Search for the cell housing the specified text and yield its [x, y] center coordinate. 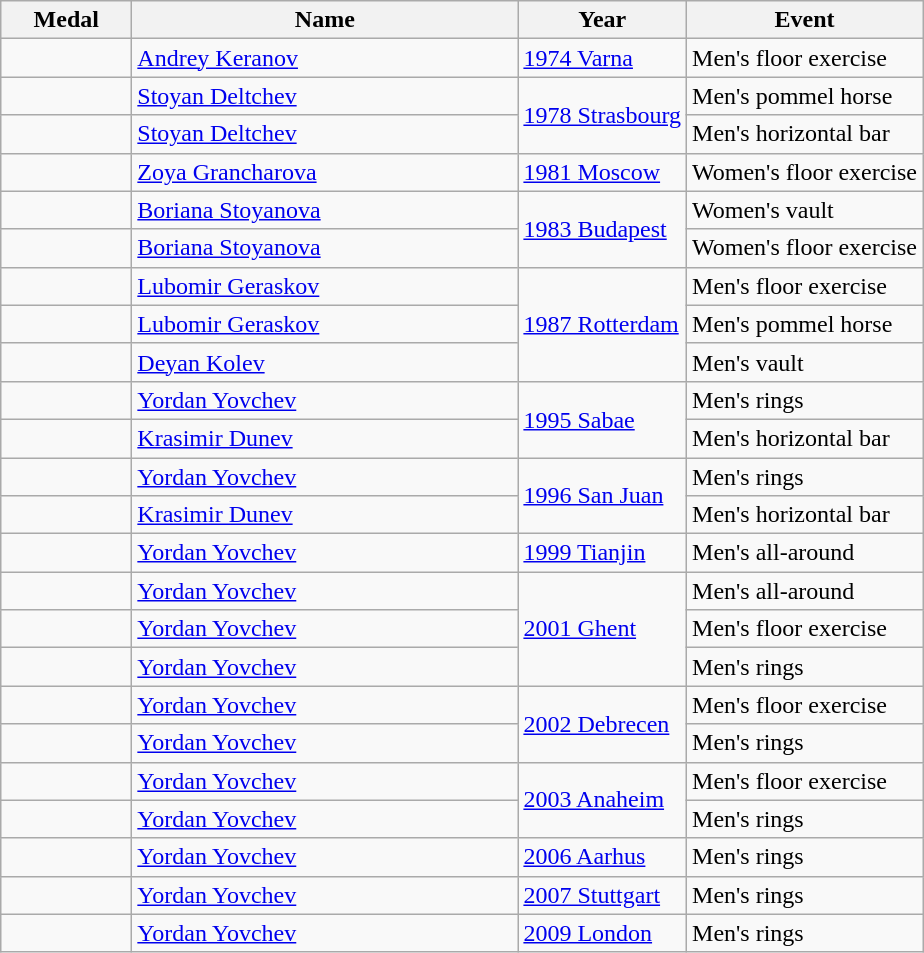
1999 Tianjin [602, 553]
1981 Moscow [602, 172]
2007 Stuttgart [602, 895]
2006 Aarhus [602, 857]
Year [602, 20]
Andrey Keranov [325, 58]
1996 San Juan [602, 496]
Name [325, 20]
Medal [66, 20]
2003 Anaheim [602, 800]
2001 Ghent [602, 629]
Men's vault [805, 362]
Women's vault [805, 210]
1983 Budapest [602, 229]
1974 Varna [602, 58]
1987 Rotterdam [602, 324]
2009 London [602, 933]
1995 Sabae [602, 419]
Zoya Grancharova [325, 172]
1978 Strasbourg [602, 115]
Deyan Kolev [325, 362]
Event [805, 20]
2002 Debrecen [602, 724]
